Pinpoint the cell where the given text exists, returning its [x, y] midpoint coordinate. 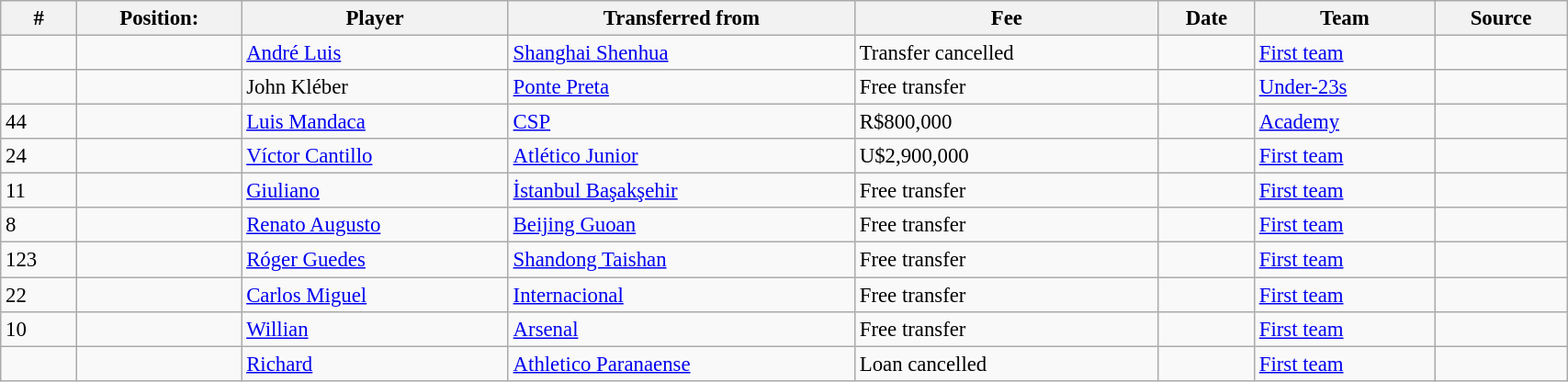
Ponte Preta [682, 87]
Shandong Taishan [682, 260]
Position: [160, 18]
Róger Guedes [375, 260]
8 [39, 225]
CSP [682, 122]
Richard [375, 364]
Arsenal [682, 329]
Atlético Junior [682, 156]
Under-23s [1345, 87]
Team [1345, 18]
Willian [375, 329]
Internacional [682, 295]
123 [39, 260]
22 [39, 295]
John Kléber [375, 87]
Carlos Miguel [375, 295]
Beijing Guoan [682, 225]
André Luis [375, 53]
Athletico Paranaense [682, 364]
Shanghai Shenhua [682, 53]
İstanbul Başakşehir [682, 191]
Transferred from [682, 18]
Víctor Cantillo [375, 156]
11 [39, 191]
Renato Augusto [375, 225]
Source [1501, 18]
24 [39, 156]
Academy [1345, 122]
Transfer cancelled [1007, 53]
Loan cancelled [1007, 364]
Luis Mandaca [375, 122]
U$2,900,000 [1007, 156]
# [39, 18]
R$800,000 [1007, 122]
Date [1206, 18]
44 [39, 122]
Player [375, 18]
Fee [1007, 18]
10 [39, 329]
Giuliano [375, 191]
